Capture the cell that displays the provided text and extract its [x, y] central coordinate. 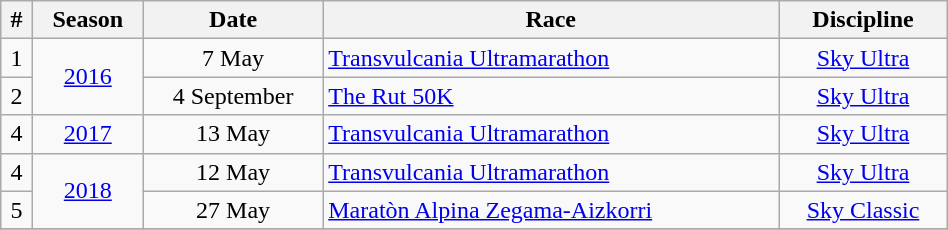
4 September [232, 96]
1 [16, 58]
Discipline [864, 20]
7 May [232, 58]
12 May [232, 172]
5 [16, 210]
# [16, 20]
Race [551, 20]
2018 [88, 191]
13 May [232, 134]
2 [16, 96]
Season [88, 20]
2017 [88, 134]
2016 [88, 77]
The Rut 50K [551, 96]
Date [232, 20]
Maratòn Alpina Zegama-Aizkorri [551, 210]
Sky Classic [864, 210]
27 May [232, 210]
